Identify which cell holds the provided text, then report its [x, y] central coordinate. 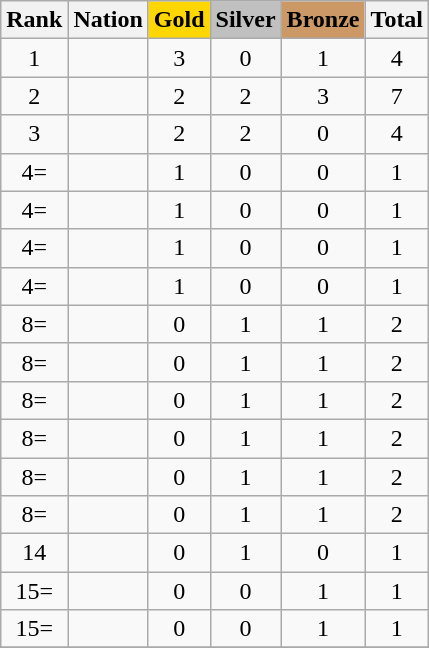
Bronze [323, 20]
Rank [34, 20]
Nation [108, 20]
Gold [179, 20]
14 [34, 553]
7 [397, 96]
Total [397, 20]
Silver [246, 20]
